Detect which cell encompasses the target text, then output its (X, Y) center coordinate. 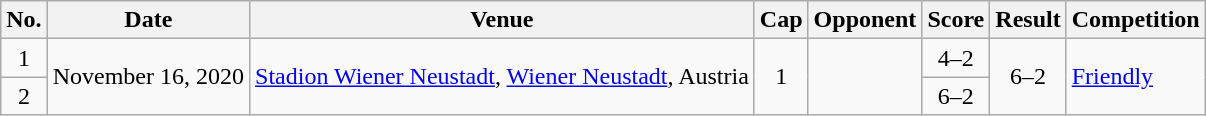
Cap (781, 20)
Venue (502, 20)
Date (148, 20)
Friendly (1136, 77)
Competition (1136, 20)
Score (956, 20)
Result (1028, 20)
No. (24, 20)
2 (24, 96)
November 16, 2020 (148, 77)
4–2 (956, 58)
Stadion Wiener Neustadt, Wiener Neustadt, Austria (502, 77)
Opponent (865, 20)
